Scan for the cell matching the given text and deliver its [x, y] coordinate at center. 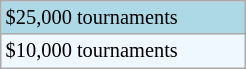
$25,000 tournaments [124, 17]
$10,000 tournaments [124, 51]
